Output the [x, y] coordinate of the center of the cell containing the given text.  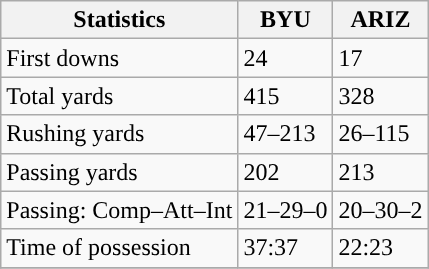
BYU [286, 20]
47–213 [286, 134]
20–30–2 [380, 210]
24 [286, 58]
Rushing yards [120, 134]
328 [380, 96]
17 [380, 58]
26–115 [380, 134]
Time of possession [120, 248]
Total yards [120, 96]
22:23 [380, 248]
213 [380, 172]
Statistics [120, 20]
21–29–0 [286, 210]
ARIZ [380, 20]
415 [286, 96]
Passing: Comp–Att–Int [120, 210]
202 [286, 172]
First downs [120, 58]
37:37 [286, 248]
Passing yards [120, 172]
